Return (x, y) of the center of cell containing provided text 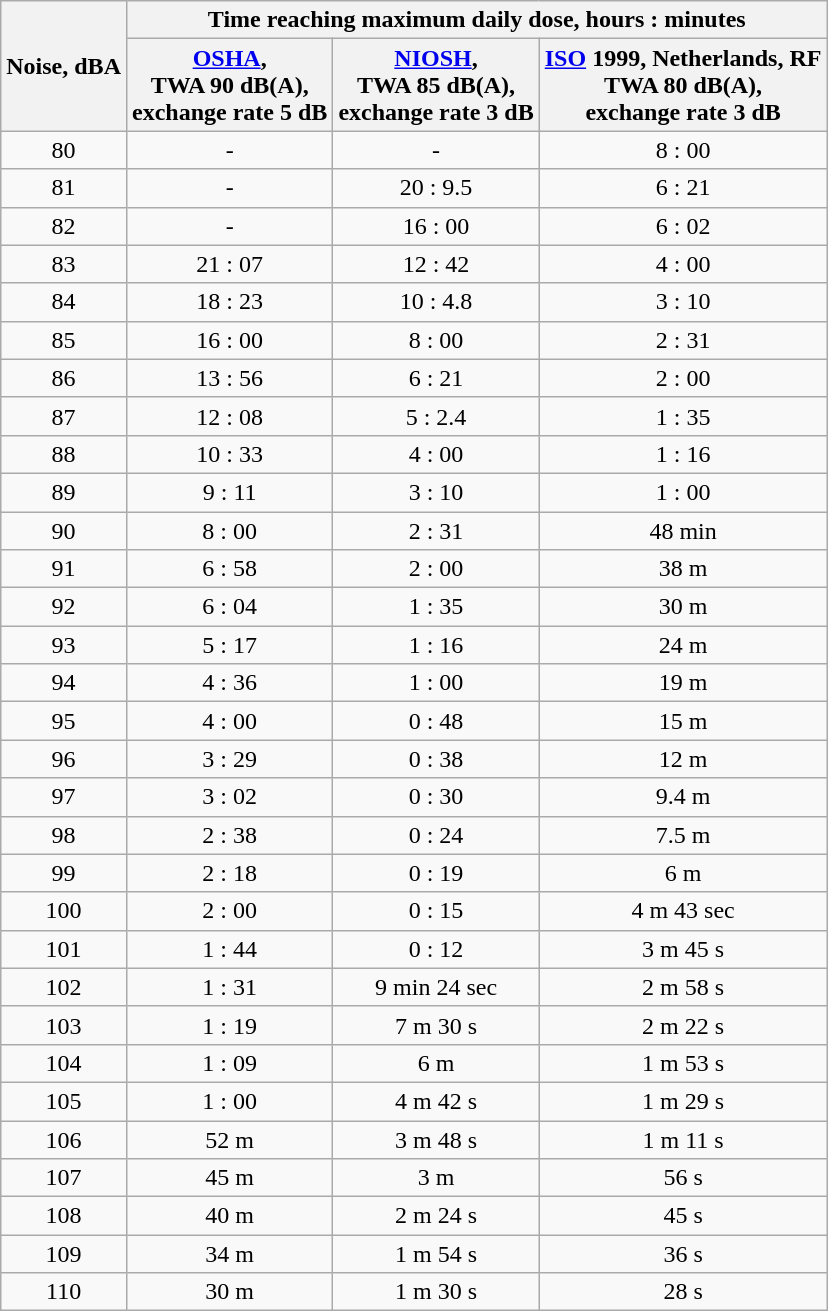
89 (64, 492)
3 m 48 s (436, 1139)
10 : 4.8 (436, 302)
5 : 2.4 (436, 416)
Noise, dBA (64, 66)
12 : 42 (436, 264)
4 m 43 sec (683, 911)
100 (64, 911)
3 m (436, 1178)
3 : 02 (229, 797)
56 s (683, 1178)
12 : 08 (229, 416)
91 (64, 569)
108 (64, 1216)
1 : 09 (229, 1063)
0 : 24 (436, 835)
1 : 19 (229, 1025)
9.4 m (683, 797)
4 m 42 s (436, 1101)
103 (64, 1025)
OSHA,TWA 90 dB(A),exchange rate 5 dB (229, 85)
109 (64, 1254)
88 (64, 454)
93 (64, 645)
97 (64, 797)
45 m (229, 1178)
87 (64, 416)
110 (64, 1292)
99 (64, 873)
102 (64, 987)
20 : 9.5 (436, 188)
6 : 02 (683, 226)
0 : 30 (436, 797)
7.5 m (683, 835)
52 m (229, 1139)
0 : 12 (436, 949)
86 (64, 378)
106 (64, 1139)
21 : 07 (229, 264)
45 s (683, 1216)
2 m 58 s (683, 987)
95 (64, 721)
38 m (683, 569)
13 : 56 (229, 378)
92 (64, 607)
1 m 11 s (683, 1139)
104 (64, 1063)
1 : 31 (229, 987)
3 m 45 s (683, 949)
34 m (229, 1254)
7 m 30 s (436, 1025)
82 (64, 226)
1 m 30 s (436, 1292)
36 s (683, 1254)
10 : 33 (229, 454)
NIOSH,TWA 85 dB(A),exchange rate 3 dB (436, 85)
0 : 38 (436, 759)
80 (64, 150)
2 m 24 s (436, 1216)
1 m 29 s (683, 1101)
96 (64, 759)
1 m 54 s (436, 1254)
3 : 29 (229, 759)
0 : 15 (436, 911)
5 : 17 (229, 645)
98 (64, 835)
12 m (683, 759)
2 : 18 (229, 873)
9 : 11 (229, 492)
18 : 23 (229, 302)
19 m (683, 683)
85 (64, 340)
0 : 19 (436, 873)
2 m 22 s (683, 1025)
15 m (683, 721)
4 : 36 (229, 683)
0 : 48 (436, 721)
28 s (683, 1292)
101 (64, 949)
83 (64, 264)
94 (64, 683)
6 : 58 (229, 569)
90 (64, 531)
48 min (683, 531)
107 (64, 1178)
1 : 44 (229, 949)
84 (64, 302)
2 : 38 (229, 835)
9 min 24 sec (436, 987)
1 m 53 s (683, 1063)
81 (64, 188)
ISO 1999, Netherlands, RFTWA 80 dB(A),exchange rate 3 dB (683, 85)
24 m (683, 645)
40 m (229, 1216)
6 : 04 (229, 607)
Time reaching maximum daily dose, hours : minutes (476, 20)
105 (64, 1101)
